Return the [x, y] coordinate for the center point of the cell that contains the specified text.  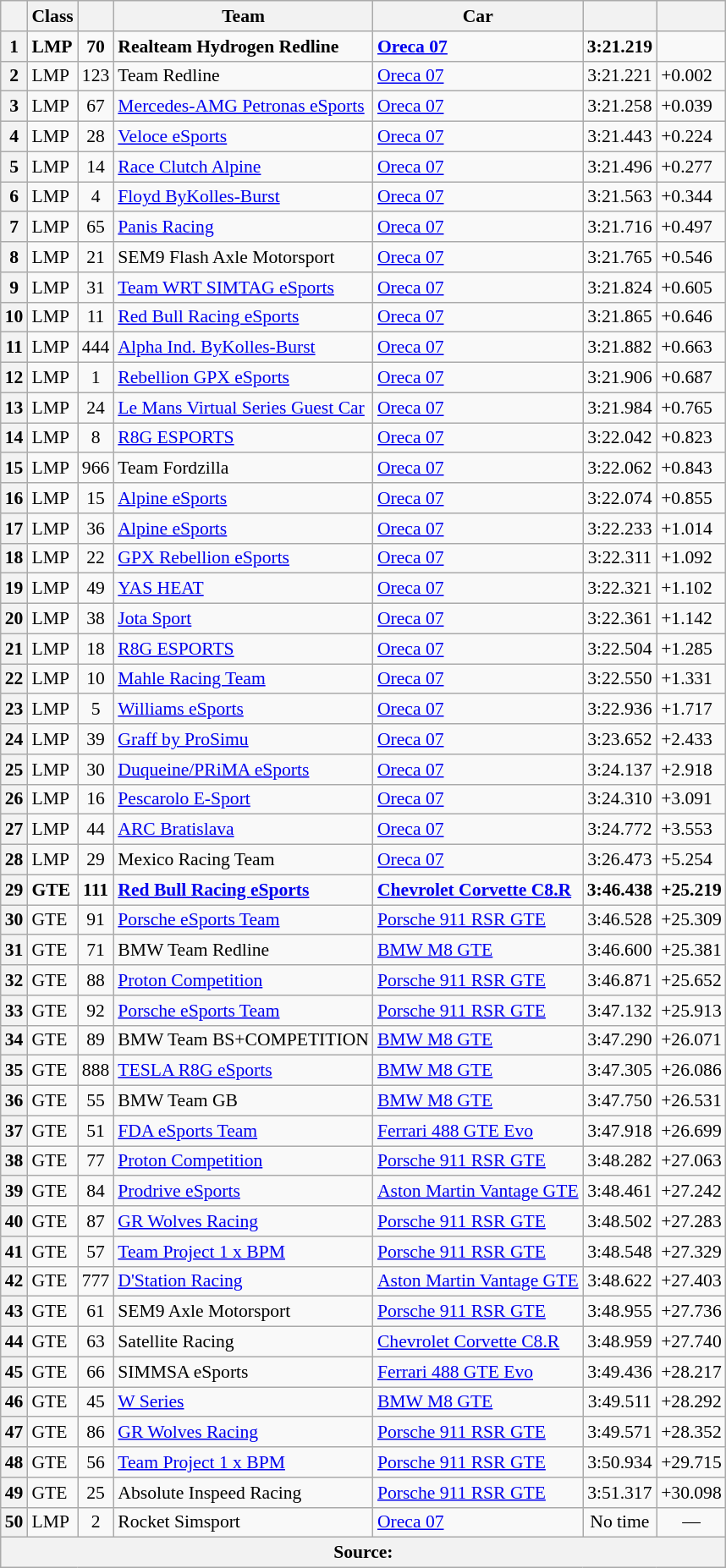
Prodrive eSports [244, 1192]
3:21.219 [619, 47]
40 [14, 1221]
12 [14, 378]
444 [96, 348]
3:48.502 [619, 1221]
3:21.882 [619, 348]
+26.071 [691, 1040]
3:49.511 [619, 1402]
34 [14, 1040]
+0.002 [691, 76]
111 [96, 890]
888 [96, 1071]
3 [14, 107]
3:22.062 [619, 469]
3:21.496 [619, 167]
3:46.528 [619, 920]
20 [14, 619]
SEM9 Flash Axle Motorsport [244, 257]
26 [14, 799]
Panis Racing [244, 228]
+28.217 [691, 1372]
23 [14, 710]
+27.740 [691, 1342]
+2.918 [691, 770]
Race Clutch Alpine [244, 167]
47 [14, 1433]
Car [478, 16]
Mexico Racing Team [244, 860]
D'Station Racing [244, 1281]
87 [96, 1221]
+1.331 [691, 679]
+3.091 [691, 799]
3:21.716 [619, 228]
57 [96, 1252]
+0.765 [691, 408]
Absolute Inspeed Racing [244, 1493]
Realteam Hydrogen Redline [244, 47]
123 [96, 76]
BMW Team Redline [244, 951]
+0.663 [691, 348]
3:22.550 [619, 679]
Duqueine/PRiMA eSports [244, 770]
+0.344 [691, 197]
+26.086 [691, 1071]
+3.553 [691, 830]
3:22.311 [619, 558]
Team WRT SIMTAG eSports [244, 288]
3:21.984 [619, 408]
+27.283 [691, 1221]
3:47.750 [619, 1101]
Team Redline [244, 76]
— [691, 1522]
3:46.600 [619, 951]
50 [14, 1522]
3:47.290 [619, 1040]
+0.277 [691, 167]
32 [14, 980]
Rocket Simsport [244, 1522]
3:24.137 [619, 770]
SEM9 Axle Motorsport [244, 1312]
56 [96, 1462]
+25.652 [691, 980]
13 [14, 408]
3:21.906 [619, 378]
+25.219 [691, 890]
3:50.934 [619, 1462]
3:47.918 [619, 1131]
70 [96, 47]
+27.063 [691, 1161]
88 [96, 980]
3:21.765 [619, 257]
19 [14, 589]
+27.403 [691, 1281]
Graff by ProSimu [244, 739]
3:24.772 [619, 830]
Jota Sport [244, 619]
3:21.443 [619, 137]
+26.699 [691, 1131]
3:48.955 [619, 1312]
3:51.317 [619, 1493]
+25.381 [691, 951]
51 [96, 1131]
+1.142 [691, 619]
+0.039 [691, 107]
+0.823 [691, 438]
+30.098 [691, 1493]
Le Mans Virtual Series Guest Car [244, 408]
+28.292 [691, 1402]
+0.646 [691, 317]
777 [96, 1281]
3:22.504 [619, 649]
77 [96, 1161]
42 [14, 1281]
+0.546 [691, 257]
63 [96, 1342]
3:22.233 [619, 529]
37 [14, 1131]
89 [96, 1040]
17 [14, 529]
3:48.548 [619, 1252]
Pescarolo E-Sport [244, 799]
+25.309 [691, 920]
No time [619, 1522]
7 [14, 228]
Team Fordzilla [244, 469]
BMW Team GB [244, 1101]
+27.736 [691, 1312]
GPX Rebellion eSports [244, 558]
TESLA R8G eSports [244, 1071]
6 [14, 197]
27 [14, 830]
+29.715 [691, 1462]
3:21.221 [619, 76]
FDA eSports Team [244, 1131]
+0.224 [691, 137]
Mercedes-AMG Petronas eSports [244, 107]
3:22.042 [619, 438]
+26.531 [691, 1101]
Rebellion GPX eSports [244, 378]
W Series [244, 1402]
3:22.321 [619, 589]
BMW Team BS+COMPETITION [244, 1040]
3:23.652 [619, 739]
Team [244, 16]
+0.855 [691, 498]
86 [96, 1433]
3:47.132 [619, 1011]
+5.254 [691, 860]
Class [52, 16]
3:21.563 [619, 197]
3:48.959 [619, 1342]
3:22.361 [619, 619]
+0.843 [691, 469]
+0.497 [691, 228]
3:49.436 [619, 1372]
92 [96, 1011]
+1.717 [691, 710]
48 [14, 1462]
+28.352 [691, 1433]
71 [96, 951]
3:24.310 [619, 799]
+2.433 [691, 739]
3:21.258 [619, 107]
43 [14, 1312]
+0.605 [691, 288]
33 [14, 1011]
3:46.438 [619, 890]
+25.913 [691, 1011]
+1.285 [691, 649]
Williams eSports [244, 710]
84 [96, 1192]
91 [96, 920]
3:47.305 [619, 1071]
3:46.871 [619, 980]
+1.092 [691, 558]
3:48.622 [619, 1281]
Source: [364, 1553]
+1.102 [691, 589]
3:26.473 [619, 860]
ARC Bratislava [244, 830]
55 [96, 1101]
3:48.282 [619, 1161]
3:21.865 [619, 317]
Floyd ByKolles-Burst [244, 197]
9 [14, 288]
+0.687 [691, 378]
Mahle Racing Team [244, 679]
65 [96, 228]
3:48.461 [619, 1192]
35 [14, 1071]
+1.014 [691, 529]
YAS HEAT [244, 589]
41 [14, 1252]
67 [96, 107]
3:21.824 [619, 288]
Veloce eSports [244, 137]
3:22.936 [619, 710]
61 [96, 1312]
+27.242 [691, 1192]
66 [96, 1372]
Alpha Ind. ByKolles-Burst [244, 348]
966 [96, 469]
46 [14, 1402]
3:22.074 [619, 498]
+27.329 [691, 1252]
SIMMSA eSports [244, 1372]
Satellite Racing [244, 1342]
3:49.571 [619, 1433]
